Capture the cell that displays the provided text and extract its [X, Y] central coordinate. 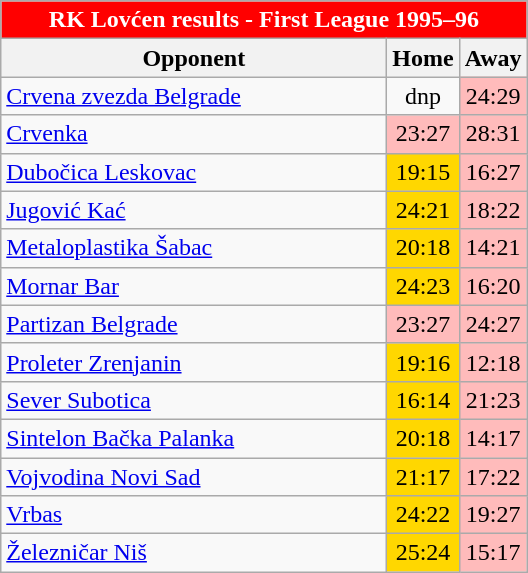
Jugović Kać [194, 210]
18:22 [493, 210]
dnp [423, 96]
19:27 [493, 515]
16:20 [493, 286]
15:17 [493, 553]
Mornar Bar [194, 286]
16:27 [493, 172]
21:17 [423, 477]
Opponent [194, 58]
24:22 [423, 515]
RK Lovćen results - First League 1995–96 [264, 20]
Home [423, 58]
19:16 [423, 362]
Crvena zvezda Belgrade [194, 96]
12:18 [493, 362]
Vrbas [194, 515]
Metaloplastika Šabac [194, 248]
Partizan Belgrade [194, 324]
14:17 [493, 438]
25:24 [423, 553]
17:22 [493, 477]
24:23 [423, 286]
Sintelon Bačka Palanka [194, 438]
Crvenka [194, 134]
Proleter Zrenjanin [194, 362]
Away [493, 58]
Dubočica Leskovac [194, 172]
24:27 [493, 324]
16:14 [423, 400]
Sever Subotica [194, 400]
24:21 [423, 210]
19:15 [423, 172]
28:31 [493, 134]
21:23 [493, 400]
14:21 [493, 248]
24:29 [493, 96]
Železničar Niš [194, 553]
Vojvodina Novi Sad [194, 477]
